Determine the [X, Y] coordinate at the center of the cell enclosing the given text.  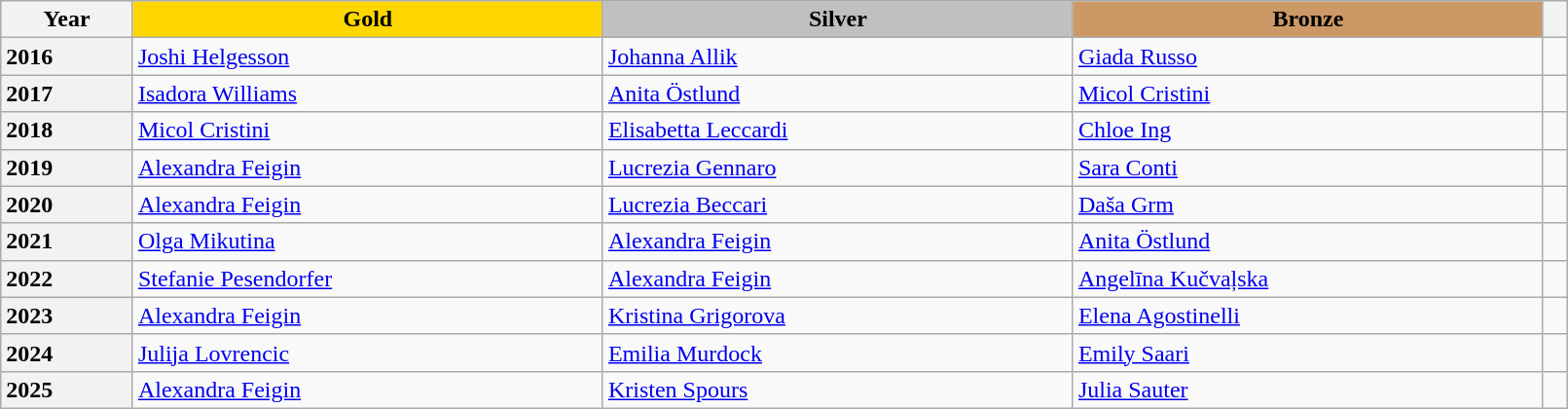
Silver [837, 19]
Elena Agostinelli [1308, 316]
Lucrezia Gennaro [837, 167]
Isadora Williams [368, 93]
Kristen Spours [837, 390]
2016 [67, 56]
Bronze [1308, 19]
Gold [368, 19]
Kristina Grigorova [837, 316]
Julia Sauter [1308, 390]
2019 [67, 167]
Julija Lovrencic [368, 353]
Johanna Allik [837, 56]
2021 [67, 242]
Chloe Ing [1308, 130]
Joshi Helgesson [368, 56]
Sara Conti [1308, 167]
2017 [67, 93]
2022 [67, 279]
Emilia Murdock [837, 353]
Emily Saari [1308, 353]
2018 [67, 130]
Year [67, 19]
Giada Russo [1308, 56]
Stefanie Pesendorfer [368, 279]
Olga Mikutina [368, 242]
2023 [67, 316]
Angelīna Kučvaļska [1308, 279]
2025 [67, 390]
Daša Grm [1308, 204]
Elisabetta Leccardi [837, 130]
2024 [67, 353]
Lucrezia Beccari [837, 204]
2020 [67, 204]
